From the cell containing the given text, extract its center point as (X, Y) coordinate. 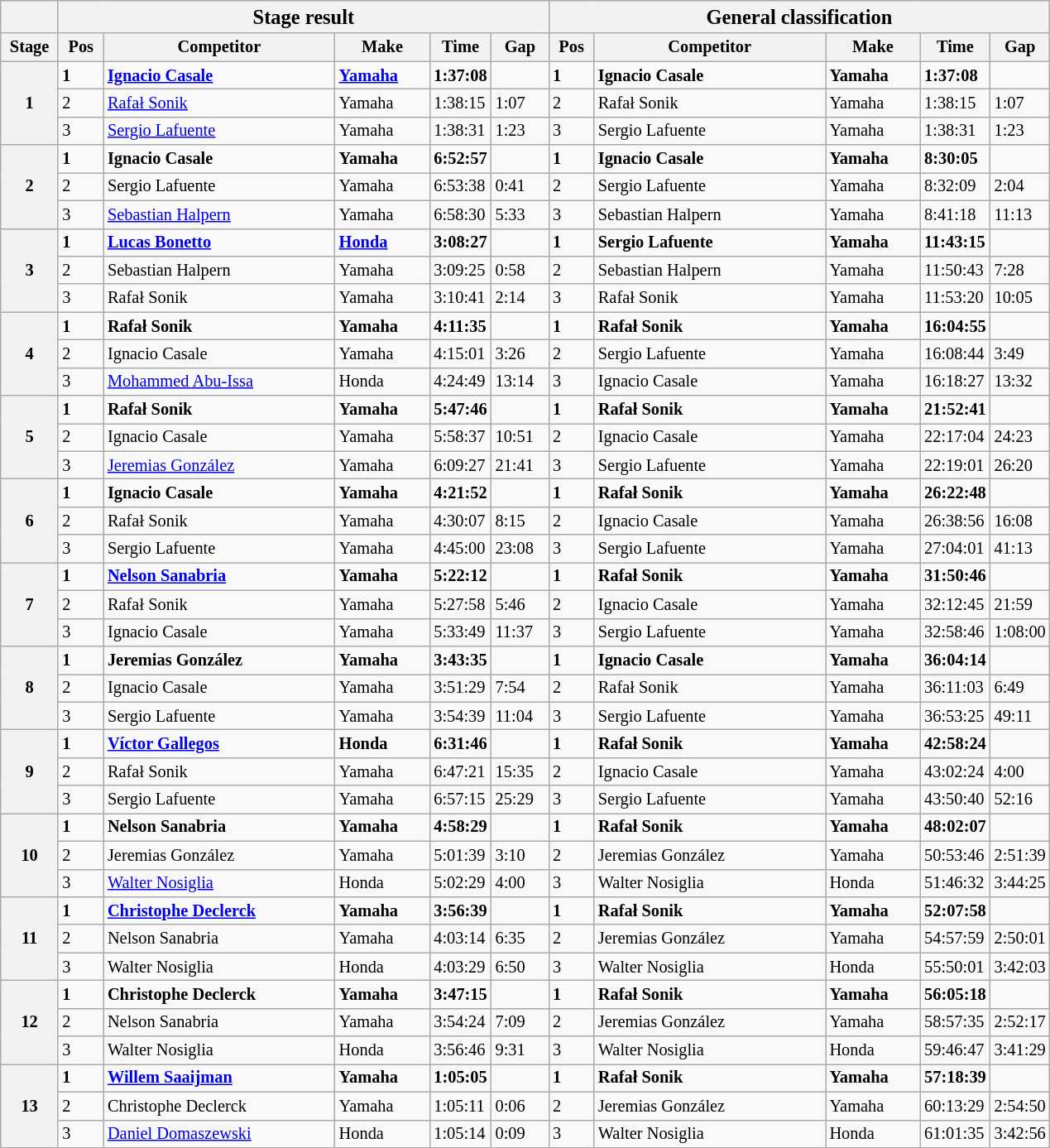
1:05:05 (460, 1078)
22:19:01 (955, 465)
13 (30, 1106)
1:05:11 (460, 1106)
2:51:39 (1020, 855)
11:53:20 (955, 298)
0:06 (520, 1106)
4 (30, 354)
6:58:30 (460, 214)
3:41:29 (1020, 1050)
Willem Saaijman (219, 1078)
1:05:14 (460, 1134)
2:54:50 (1020, 1106)
11:43:15 (955, 243)
11 (30, 939)
3:56:46 (460, 1050)
11:13 (1020, 214)
6:09:27 (460, 465)
3:08:27 (460, 243)
4:58:29 (460, 827)
21:41 (520, 465)
22:17:04 (955, 437)
36:11:03 (955, 688)
21:59 (1020, 604)
6:50 (520, 967)
15:35 (520, 771)
5:47:46 (460, 410)
52:16 (1020, 800)
8 (30, 687)
23:08 (520, 549)
2:50:01 (1020, 939)
51:46:32 (955, 883)
8:15 (520, 521)
3:42:56 (1020, 1134)
5:27:58 (460, 604)
9 (30, 771)
3:44:25 (1020, 883)
4:11:35 (460, 326)
48:02:07 (955, 827)
4:45:00 (460, 549)
11:04 (520, 716)
7:28 (1020, 270)
5:22:12 (460, 576)
4:03:14 (460, 939)
43:50:40 (955, 800)
13:14 (520, 382)
3:09:25 (460, 270)
3:26 (520, 353)
49:11 (1020, 716)
2:04 (1020, 186)
11:37 (520, 632)
6:47:21 (460, 771)
3:54:39 (460, 716)
Stage result (303, 17)
3:42:03 (1020, 967)
10 (30, 854)
5:58:37 (460, 437)
3:51:29 (460, 688)
9:31 (520, 1050)
5:33 (520, 214)
6:31:46 (460, 743)
59:46:47 (955, 1050)
6 (30, 520)
Daniel Domaszewski (219, 1134)
25:29 (520, 800)
26:22:48 (955, 492)
54:57:59 (955, 939)
Lucas Bonetto (219, 243)
5 (30, 437)
6:57:15 (460, 800)
7 (30, 604)
2:52:17 (1020, 1022)
0:09 (520, 1134)
60:13:29 (955, 1106)
3:54:24 (460, 1022)
3:47:15 (460, 994)
3:10:41 (460, 298)
55:50:01 (955, 967)
26:38:56 (955, 521)
31:50:46 (955, 576)
52:07:58 (955, 910)
26:20 (1020, 465)
10:51 (520, 437)
3:43:35 (460, 660)
12 (30, 1021)
5:46 (520, 604)
24:23 (1020, 437)
7:09 (520, 1022)
56:05:18 (955, 994)
5:02:29 (460, 883)
27:04:01 (955, 549)
42:58:24 (955, 743)
3:56:39 (460, 910)
0:41 (520, 186)
8:41:18 (955, 214)
Mohammed Abu-Issa (219, 382)
36:53:25 (955, 716)
6:49 (1020, 688)
4:21:52 (460, 492)
10:05 (1020, 298)
11:50:43 (955, 270)
16:08:44 (955, 353)
8:30:05 (955, 159)
3:49 (1020, 353)
50:53:46 (955, 855)
16:18:27 (955, 382)
41:13 (1020, 549)
32:58:46 (955, 632)
4:24:49 (460, 382)
Stage (30, 47)
16:08 (1020, 521)
7:54 (520, 688)
6:53:38 (460, 186)
8:32:09 (955, 186)
0:58 (520, 270)
13:32 (1020, 382)
6:35 (520, 939)
4:15:01 (460, 353)
43:02:24 (955, 771)
2:14 (520, 298)
6:52:57 (460, 159)
58:57:35 (955, 1022)
21:52:41 (955, 410)
4:30:07 (460, 521)
32:12:45 (955, 604)
5:01:39 (460, 855)
4:03:29 (460, 967)
36:04:14 (955, 660)
61:01:35 (955, 1134)
1:08:00 (1020, 632)
3:10 (520, 855)
General classification (799, 17)
5:33:49 (460, 632)
16:04:55 (955, 326)
Víctor Gallegos (219, 743)
57:18:39 (955, 1078)
